For the text-containing cell, return its midpoint in (x, y) coordinate format. 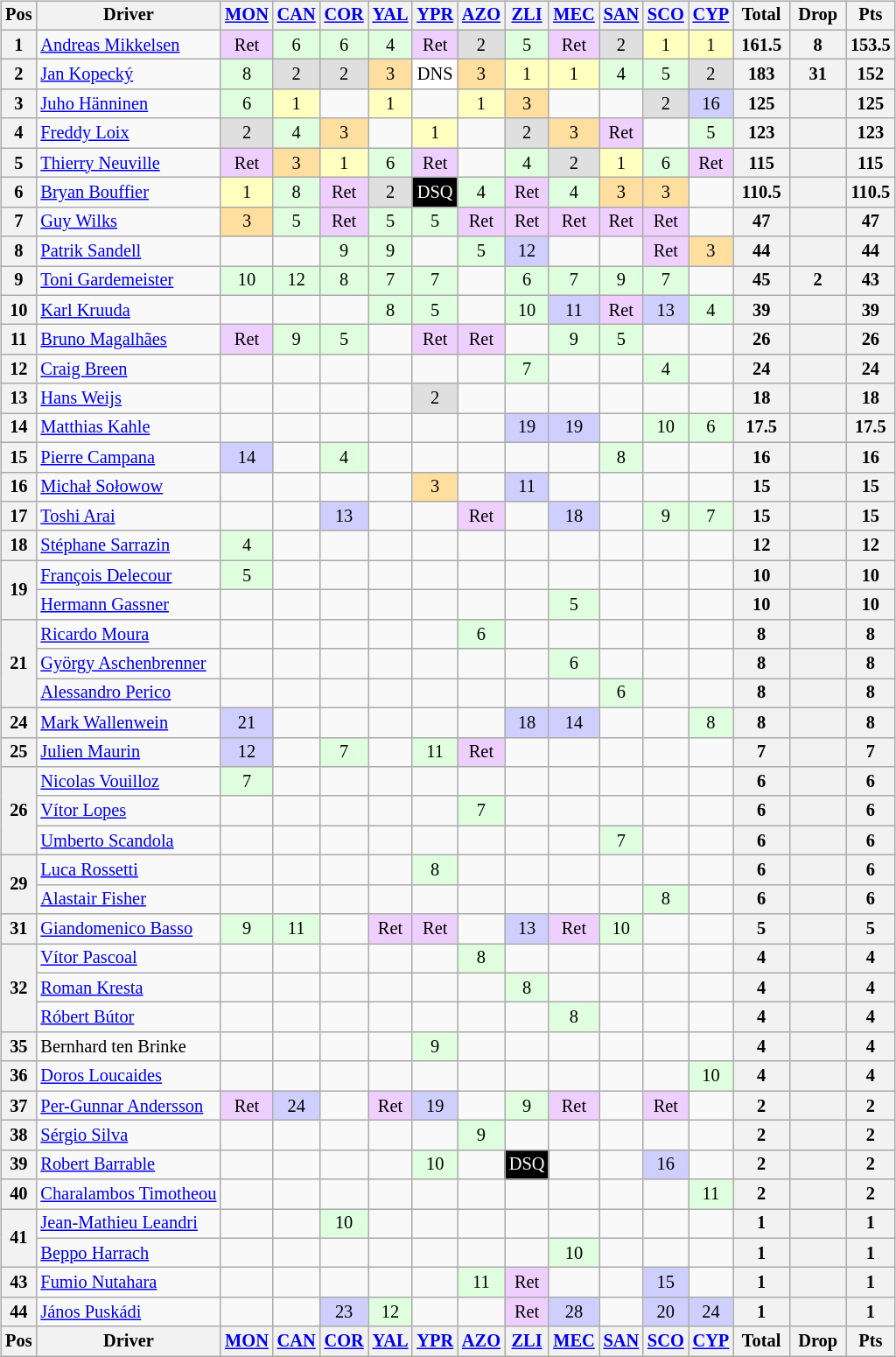
Vítor Lopes (128, 811)
Fumio Nutahara (128, 1283)
152 (871, 74)
Juho Hänninen (128, 104)
40 (18, 1194)
35 (18, 1047)
29 (18, 884)
Hans Weijs (128, 398)
20 (666, 1312)
Luca Rossetti (128, 870)
Andreas Mikkelsen (128, 45)
Patrik Sandell (128, 251)
Freddy Loix (128, 133)
37 (18, 1106)
Umberto Scandola (128, 840)
Doros Loucaides (128, 1076)
Ricardo Moura (128, 634)
Jan Kopecký (128, 74)
Alessandro Perico (128, 693)
Beppo Harrach (128, 1253)
Thierry Neuville (128, 163)
36 (18, 1076)
Hermann Gassner (128, 605)
183 (761, 74)
Sérgio Silva (128, 1136)
Julien Maurin (128, 752)
Matthias Kahle (128, 428)
Pierre Campana (128, 457)
György Aschenbrenner (128, 664)
28 (574, 1312)
Róbert Bútor (128, 1017)
Per-Gunnar Andersson (128, 1106)
DNS (435, 74)
François Delecour (128, 575)
Toni Gardemeister (128, 281)
Jean-Mathieu Leandri (128, 1224)
25 (18, 752)
23 (345, 1312)
Craig Breen (128, 369)
45 (761, 281)
János Puskádi (128, 1312)
Robert Barrable (128, 1164)
Stéphane Sarrazin (128, 545)
32 (18, 988)
Mark Wallenwein (128, 722)
Toshi Arai (128, 517)
Roman Kresta (128, 988)
161.5 (761, 45)
Giandomenico Basso (128, 929)
Charalambos Timotheou (128, 1194)
17 (18, 517)
Bruno Magalhães (128, 340)
Michał Sołowow (128, 487)
Vítor Pascoal (128, 959)
Bernhard ten Brinke (128, 1047)
Bryan Bouffier (128, 193)
41 (18, 1238)
Nicolas Vouilloz (128, 782)
153.5 (871, 45)
Guy Wilks (128, 221)
38 (18, 1136)
Alastair Fisher (128, 899)
Karl Kruuda (128, 310)
